Output the (X, Y) coordinate of the center of the cell containing the given text.  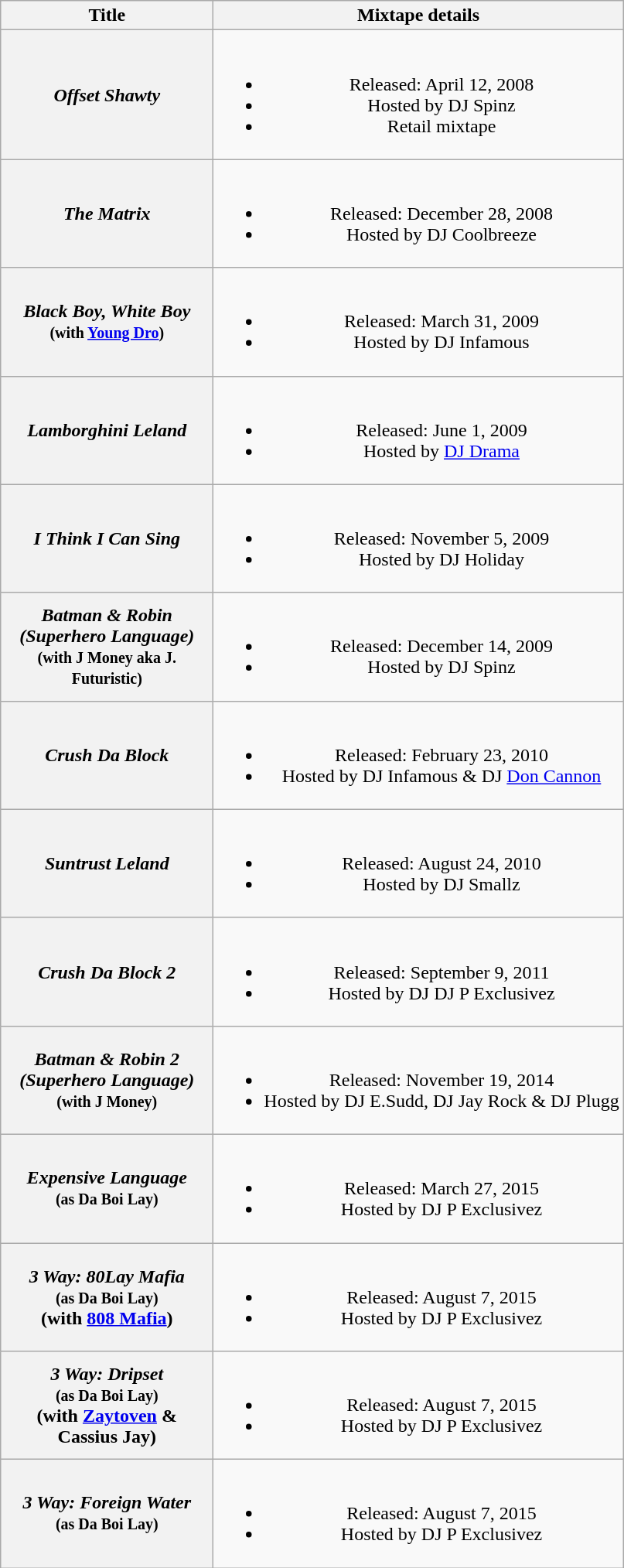
Released: November 5, 2009Hosted by DJ Holiday (418, 538)
Released: December 28, 2008Hosted by DJ Coolbreeze (418, 214)
Mixtape details (418, 15)
Released: March 31, 2009Hosted by DJ Infamous (418, 322)
I Think I Can Sing (107, 538)
Suntrust Leland (107, 863)
Black Boy, White Boy(with Young Dro) (107, 322)
Crush Da Block (107, 755)
3 Way: Foreign Water(as Da Boi Lay) (107, 1514)
Expensive Language(as Da Boi Lay) (107, 1188)
Released: April 12, 2008Hosted by DJ SpinzRetail mixtape (418, 94)
Lamborghini Leland (107, 430)
Batman & Robin (Superhero Language)(with J Money aka J. Futuristic) (107, 647)
Batman & Robin 2 (Superhero Language)(with J Money) (107, 1080)
Crush Da Block 2 (107, 972)
Released: November 19, 2014Hosted by DJ E.Sudd, DJ Jay Rock & DJ Plugg (418, 1080)
3 Way: 80Lay Mafia(as Da Boi Lay)(with 808 Mafia) (107, 1296)
Released: March 27, 2015Hosted by DJ P Exclusivez (418, 1188)
The Matrix (107, 214)
Offset Shawty (107, 94)
Released: August 24, 2010Hosted by DJ Smallz (418, 863)
Title (107, 15)
Released: September 9, 2011Hosted by DJ DJ P Exclusivez (418, 972)
Released: June 1, 2009Hosted by DJ Drama (418, 430)
Released: February 23, 2010Hosted by DJ Infamous & DJ Don Cannon (418, 755)
3 Way: Dripset(as Da Boi Lay)(with Zaytoven & Cassius Jay) (107, 1406)
Released: December 14, 2009Hosted by DJ Spinz (418, 647)
